Provide the [x, y] coordinate of the cell's center where the given text is located.  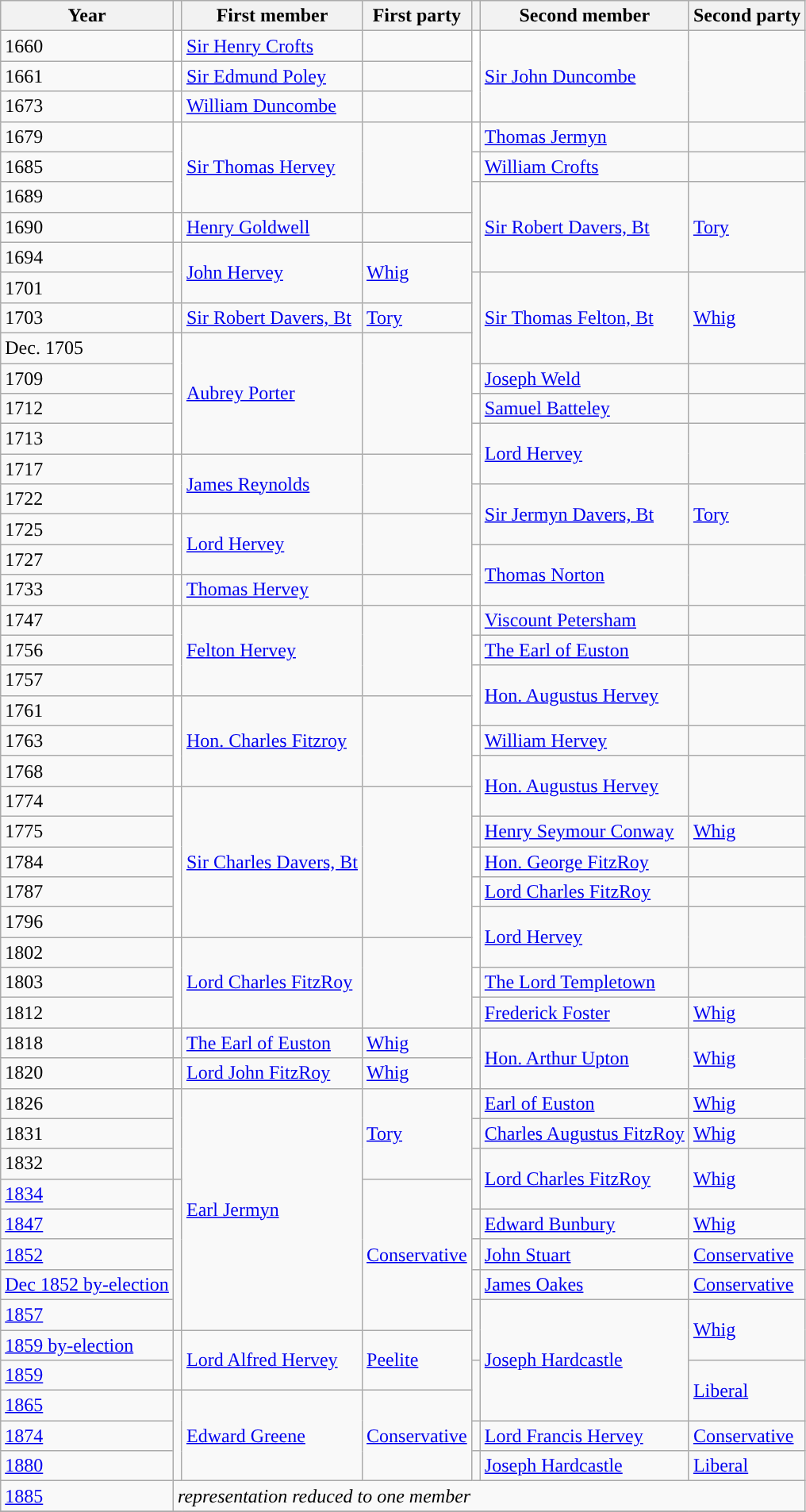
1689 [87, 197]
Charles Augustus FitzRoy [584, 1133]
Aubrey Porter [271, 393]
Hon. George FitzRoy [584, 861]
Edward Bunbury [584, 1224]
1865 [87, 1406]
1831 [87, 1133]
1717 [87, 469]
Lord Alfred Hervey [271, 1360]
1826 [87, 1103]
1832 [87, 1164]
1885 [87, 1496]
1803 [87, 983]
1673 [87, 106]
1775 [87, 831]
1747 [87, 620]
1690 [87, 227]
1757 [87, 680]
Sir Edmund Poley [271, 76]
1661 [87, 76]
Henry Seymour Conway [584, 831]
John Hervey [271, 272]
Year [87, 16]
Felton Hervey [271, 650]
Sir Charles Davers, Bt [271, 861]
Hon. Charles Fitzroy [271, 741]
1660 [87, 46]
1880 [87, 1466]
1874 [87, 1436]
Edward Greene [271, 1436]
1818 [87, 1043]
1694 [87, 257]
1774 [87, 801]
William Hervey [584, 741]
Dec. 1705 [87, 348]
1768 [87, 771]
1859 by-election [87, 1345]
Thomas Hervey [271, 590]
1709 [87, 379]
The Lord Templetown [584, 983]
1761 [87, 710]
1857 [87, 1314]
Joseph Weld [584, 379]
1685 [87, 167]
Frederick Foster [584, 1013]
Earl Jermyn [271, 1209]
Sir Thomas Hervey [271, 167]
1712 [87, 409]
1859 [87, 1375]
1756 [87, 650]
Dec 1852 by-election [87, 1284]
1763 [87, 741]
Peelite [417, 1360]
1727 [87, 560]
First party [417, 16]
Earl of Euston [584, 1103]
James Reynolds [271, 484]
William Duncombe [271, 106]
John Stuart [584, 1254]
Thomas Norton [584, 575]
1703 [87, 317]
1713 [87, 439]
Sir John Duncombe [584, 76]
1834 [87, 1194]
1701 [87, 287]
First member [271, 16]
Viscount Petersham [584, 620]
Sir Thomas Felton, Bt [584, 317]
Sir Henry Crofts [271, 46]
1733 [87, 590]
1802 [87, 952]
1784 [87, 861]
Lord John FitzRoy [271, 1073]
1820 [87, 1073]
Second party [747, 16]
Lord Francis Hervey [584, 1436]
Henry Goldwell [271, 227]
Hon. Arthur Upton [584, 1058]
1847 [87, 1224]
1679 [87, 137]
1722 [87, 499]
representation reduced to one member [489, 1496]
1725 [87, 529]
James Oakes [584, 1284]
1796 [87, 922]
William Crofts [584, 167]
Second member [584, 16]
Samuel Batteley [584, 409]
Thomas Jermyn [584, 137]
1852 [87, 1254]
1787 [87, 892]
Sir Jermyn Davers, Bt [584, 514]
1812 [87, 1013]
